For the text-containing cell, return its midpoint in [x, y] coordinate format. 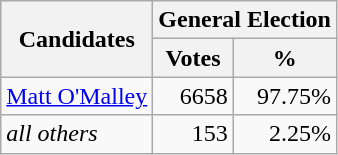
Matt O'Malley [77, 96]
all others [77, 134]
General Election [245, 20]
2.25% [284, 134]
97.75% [284, 96]
153 [193, 134]
Votes [193, 58]
% [284, 58]
Candidates [77, 39]
6658 [193, 96]
